Capture the cell that displays the provided text and extract its (x, y) central coordinate. 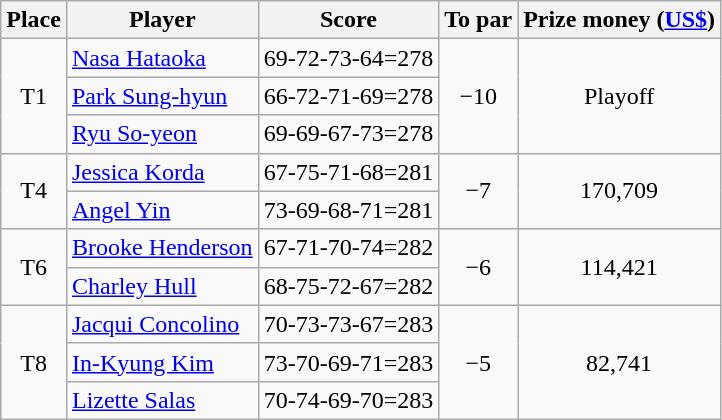
82,741 (620, 362)
Nasa Hataoka (162, 58)
−6 (478, 267)
73-69-68-71=281 (348, 210)
Score (348, 20)
Charley Hull (162, 286)
Player (162, 20)
T8 (34, 362)
Jacqui Concolino (162, 324)
T6 (34, 267)
Park Sung-hyun (162, 96)
Playoff (620, 96)
−10 (478, 96)
70-73-73-67=283 (348, 324)
Ryu So-yeon (162, 134)
To par (478, 20)
−5 (478, 362)
67-75-71-68=281 (348, 172)
69-72-73-64=278 (348, 58)
170,709 (620, 191)
67-71-70-74=282 (348, 248)
66-72-71-69=278 (348, 96)
T4 (34, 191)
73-70-69-71=283 (348, 362)
In-Kyung Kim (162, 362)
Brooke Henderson (162, 248)
68-75-72-67=282 (348, 286)
70-74-69-70=283 (348, 400)
Angel Yin (162, 210)
69-69-67-73=278 (348, 134)
Place (34, 20)
Prize money (US$) (620, 20)
Jessica Korda (162, 172)
Lizette Salas (162, 400)
114,421 (620, 267)
T1 (34, 96)
−7 (478, 191)
